Search for the cell housing the specified text and yield its (X, Y) center coordinate. 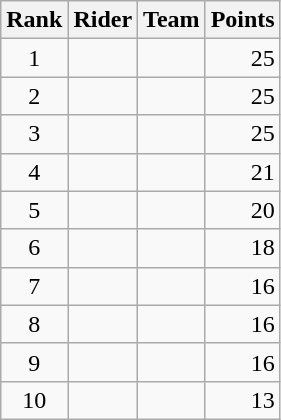
18 (242, 248)
7 (34, 286)
10 (34, 400)
5 (34, 210)
Rider (103, 20)
21 (242, 172)
3 (34, 134)
13 (242, 400)
20 (242, 210)
Rank (34, 20)
6 (34, 248)
8 (34, 324)
2 (34, 96)
Team (172, 20)
4 (34, 172)
1 (34, 58)
Points (242, 20)
9 (34, 362)
